Capture the cell that displays the provided text and extract its [x, y] central coordinate. 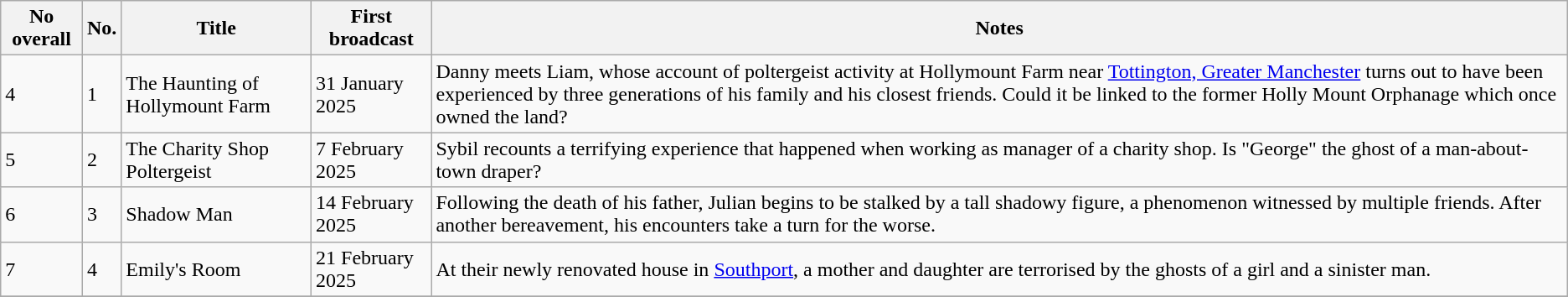
The Charity Shop Poltergeist [216, 159]
Sybil recounts a terrifying experience that happened when working as manager of a charity shop. Is "George" the ghost of a man-about-town draper? [999, 159]
21 February 2025 [372, 268]
1 [101, 94]
5 [42, 159]
6 [42, 215]
No. [101, 29]
3 [101, 215]
7 [42, 268]
7 February 2025 [372, 159]
The Haunting of Hollymount Farm [216, 94]
Emily's Room [216, 268]
31 January 2025 [372, 94]
First broadcast [372, 29]
Shadow Man [216, 215]
Notes [999, 29]
14 February 2025 [372, 215]
No overall [42, 29]
Title [216, 29]
2 [101, 159]
At their newly renovated house in Southport, a mother and daughter are terrorised by the ghosts of a girl and a sinister man. [999, 268]
